Find where the given text appears and provide that cell's center as [x, y] coordinate. 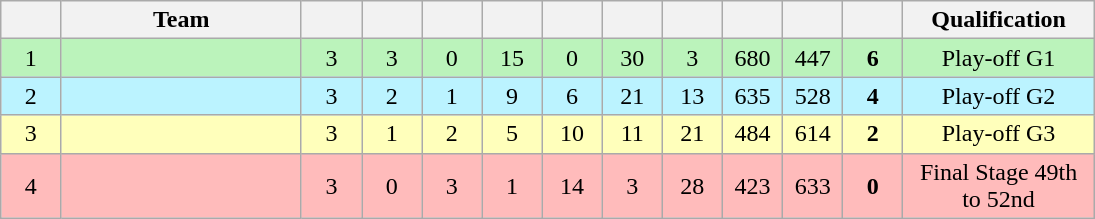
Team [182, 20]
Play-off G3 [998, 134]
Play-off G1 [998, 58]
14 [572, 186]
13 [692, 96]
9 [512, 96]
Qualification [998, 20]
614 [813, 134]
423 [752, 186]
28 [692, 186]
484 [752, 134]
680 [752, 58]
447 [813, 58]
15 [512, 58]
30 [632, 58]
5 [512, 134]
11 [632, 134]
635 [752, 96]
Final Stage 49th to 52nd [998, 186]
10 [572, 134]
528 [813, 96]
633 [813, 186]
Play-off G2 [998, 96]
